Find where the given text appears and provide that cell's center as [x, y] coordinate. 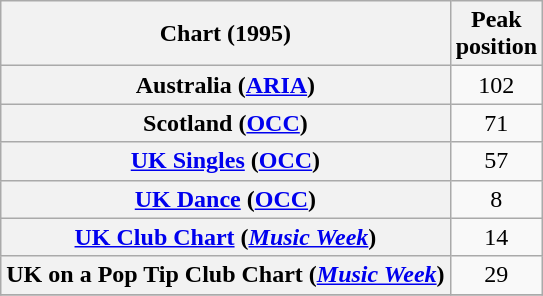
UK Club Chart (Music Week) [226, 237]
UK on a Pop Tip Club Chart (Music Week) [226, 275]
8 [496, 199]
29 [496, 275]
14 [496, 237]
UK Singles (OCC) [226, 161]
UK Dance (OCC) [226, 199]
57 [496, 161]
Australia (ARIA) [226, 85]
Scotland (OCC) [226, 123]
Peakposition [496, 34]
Chart (1995) [226, 34]
71 [496, 123]
102 [496, 85]
